For the text-containing cell, return its midpoint in (X, Y) coordinate format. 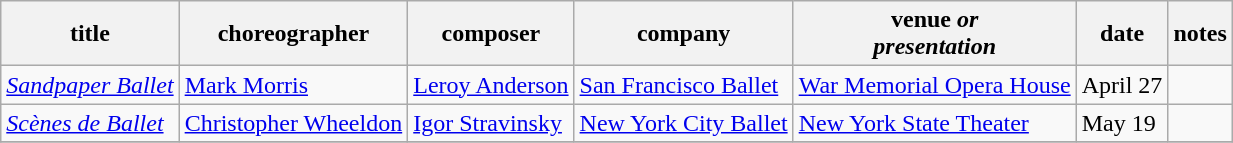
venue orpresentation (934, 34)
New York City Ballet (684, 123)
Christopher Wheeldon (294, 123)
date (1122, 34)
May 19 (1122, 123)
Scènes de Ballet (90, 123)
Sandpaper Ballet (90, 85)
San Francisco Ballet (684, 85)
New York State Theater (934, 123)
company (684, 34)
April 27 (1122, 85)
choreographer (294, 34)
Leroy Anderson (491, 85)
notes (1200, 34)
War Memorial Opera House (934, 85)
title (90, 34)
composer (491, 34)
Mark Morris (294, 85)
Igor Stravinsky (491, 123)
